Pinpoint the cell where the given text exists, returning its (x, y) midpoint coordinate. 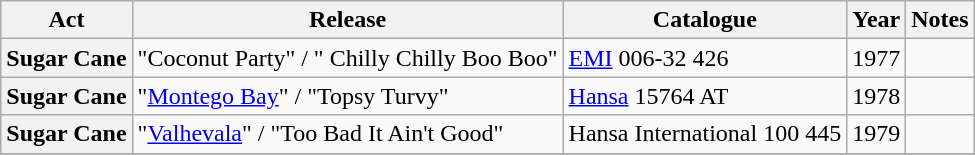
1978 (876, 96)
Hansa 15764 AT (705, 96)
"Montego Bay" / "Topsy Turvy" (348, 96)
"Coconut Party" / " Chilly Chilly Boo Boo" (348, 58)
EMI 006-32 426 (705, 58)
Release (348, 20)
Act (66, 20)
1977 (876, 58)
"Valhevala" / "Too Bad It Ain't Good" (348, 134)
Catalogue (705, 20)
Year (876, 20)
Hansa International 100 445 (705, 134)
1979 (876, 134)
Notes (940, 20)
